Capture the cell that displays the provided text and extract its (x, y) central coordinate. 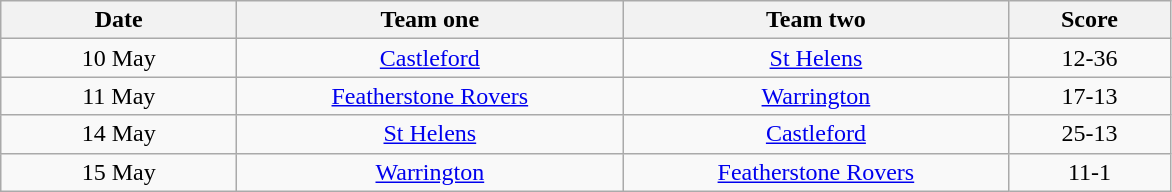
11-1 (1090, 172)
17-13 (1090, 96)
15 May (119, 172)
14 May (119, 134)
Team one (430, 20)
Score (1090, 20)
10 May (119, 58)
12-36 (1090, 58)
25-13 (1090, 134)
Team two (816, 20)
Date (119, 20)
11 May (119, 96)
